Pinpoint the cell where the given text exists, returning its [x, y] midpoint coordinate. 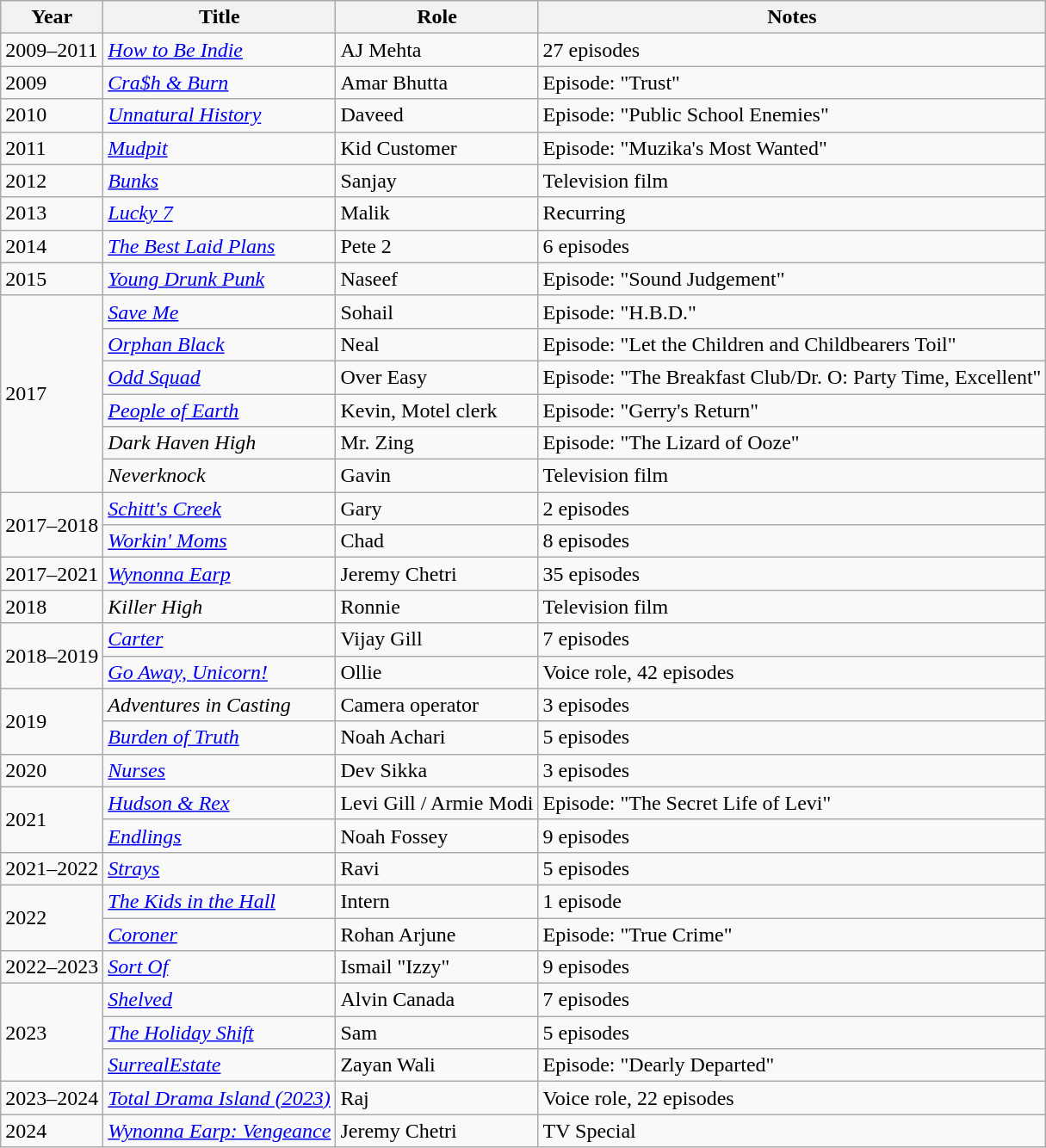
Alvin Canada [437, 1000]
2012 [52, 181]
Malik [437, 213]
2022 [52, 917]
Endlings [220, 836]
Episode: "The Lizard of Ooze" [792, 443]
Strays [220, 868]
Zayan Wali [437, 1065]
Year [52, 17]
8 episodes [792, 541]
2 episodes [792, 509]
Neal [437, 344]
How to Be Indie [220, 50]
Pete 2 [437, 246]
Role [437, 17]
2014 [52, 246]
27 episodes [792, 50]
Over Easy [437, 377]
Episode: "Sound Judgement" [792, 279]
Vijay Gill [437, 639]
2018–2019 [52, 656]
2013 [52, 213]
Episode: "True Crime" [792, 934]
Killer High [220, 607]
Mr. Zing [437, 443]
Voice role, 42 episodes [792, 672]
Kevin, Motel clerk [437, 410]
2017 [52, 393]
Ronnie [437, 607]
Kid Customer [437, 148]
Levi Gill / Armie Modi [437, 803]
2017–2021 [52, 574]
The Holiday Shift [220, 1033]
6 episodes [792, 246]
Sanjay [437, 181]
Intern [437, 901]
TV Special [792, 1131]
Episode: "Muzika's Most Wanted" [792, 148]
Daveed [437, 115]
Naseef [437, 279]
1 episode [792, 901]
2023 [52, 1033]
Nurses [220, 770]
Adventures in Casting [220, 705]
Go Away, Unicorn! [220, 672]
2017–2018 [52, 525]
Sort Of [220, 967]
2024 [52, 1131]
Coroner [220, 934]
The Kids in the Hall [220, 901]
2010 [52, 115]
Episode: "Dearly Departed" [792, 1065]
Lucky 7 [220, 213]
Sam [437, 1033]
People of Earth [220, 410]
Odd Squad [220, 377]
Wynonna Earp [220, 574]
Gary [437, 509]
Save Me [220, 312]
Ravi [437, 868]
Episode: "Public School Enemies" [792, 115]
Episode: "Trust" [792, 83]
Young Drunk Punk [220, 279]
Episode: "The Secret Life of Levi" [792, 803]
35 episodes [792, 574]
Title [220, 17]
2020 [52, 770]
Orphan Black [220, 344]
Shelved [220, 1000]
2022–2023 [52, 967]
AJ Mehta [437, 50]
Camera operator [437, 705]
Bunks [220, 181]
Raj [437, 1098]
2018 [52, 607]
Episode: "The Breakfast Club/Dr. O: Party Time, Excellent" [792, 377]
Voice role, 22 episodes [792, 1098]
Ismail "Izzy" [437, 967]
Schitt's Creek [220, 509]
SurrealEstate [220, 1065]
Ollie [437, 672]
Episode: "Gerry's Return" [792, 410]
Rohan Arjune [437, 934]
Chad [437, 541]
Sohail [437, 312]
Gavin [437, 476]
Carter [220, 639]
2015 [52, 279]
Episode: "Let the Children and Childbearers Toil" [792, 344]
Cra$h & Burn [220, 83]
Workin' Moms [220, 541]
Unnatural History [220, 115]
Notes [792, 17]
Dark Haven High [220, 443]
Amar Bhutta [437, 83]
2019 [52, 721]
Burden of Truth [220, 738]
2009–2011 [52, 50]
Mudpit [220, 148]
2011 [52, 148]
Hudson & Rex [220, 803]
The Best Laid Plans [220, 246]
Dev Sikka [437, 770]
Recurring [792, 213]
Noah Fossey [437, 836]
Total Drama Island (2023) [220, 1098]
Neverknock [220, 476]
2009 [52, 83]
Noah Achari [437, 738]
2023–2024 [52, 1098]
Wynonna Earp: Vengeance [220, 1131]
2021 [52, 819]
2021–2022 [52, 868]
Episode: "H.B.D." [792, 312]
